Scan for the cell matching the given text and deliver its (x, y) coordinate at center. 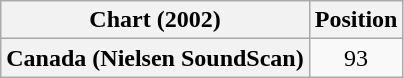
93 (356, 58)
Position (356, 20)
Canada (Nielsen SoundScan) (155, 58)
Chart (2002) (155, 20)
